Return the (x, y) coordinate for the center point of the cell that contains the specified text.  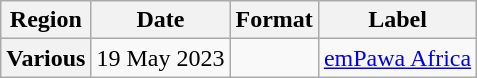
19 May 2023 (160, 58)
emPawa Africa (397, 58)
Format (274, 20)
Label (397, 20)
Various (46, 58)
Region (46, 20)
Date (160, 20)
